Provide the [x, y] coordinate of the cell's center where the given text is located.  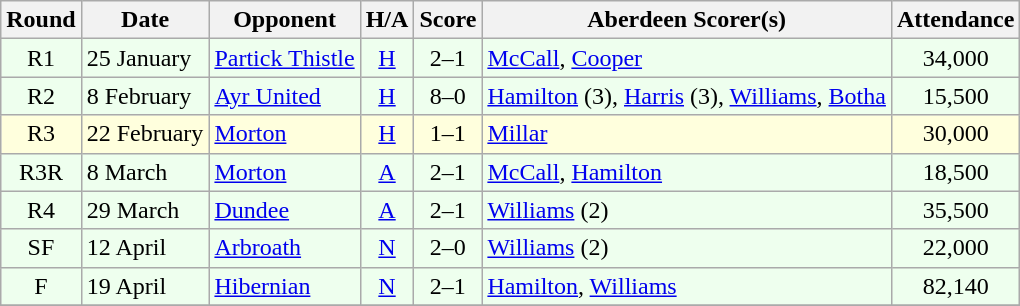
Arbroath [284, 248]
15,500 [955, 96]
12 April [145, 248]
82,140 [955, 286]
Partick Thistle [284, 58]
R3R [41, 172]
Date [145, 20]
29 March [145, 210]
Score [448, 20]
R3 [41, 134]
Opponent [284, 20]
F [41, 286]
R4 [41, 210]
Hamilton (3), Harris (3), Williams, Botha [687, 96]
35,500 [955, 210]
Dundee [284, 210]
2–0 [448, 248]
R2 [41, 96]
30,000 [955, 134]
SF [41, 248]
Ayr United [284, 96]
Aberdeen Scorer(s) [687, 20]
Round [41, 20]
19 April [145, 286]
McCall, Hamilton [687, 172]
McCall, Cooper [687, 58]
H/A [387, 20]
R1 [41, 58]
Attendance [955, 20]
Hibernian [284, 286]
Millar [687, 134]
34,000 [955, 58]
25 January [145, 58]
18,500 [955, 172]
8 February [145, 96]
8 March [145, 172]
22 February [145, 134]
1–1 [448, 134]
Hamilton, Williams [687, 286]
8–0 [448, 96]
22,000 [955, 248]
